Provide the [x, y] coordinate of the cell's center where the given text is located.  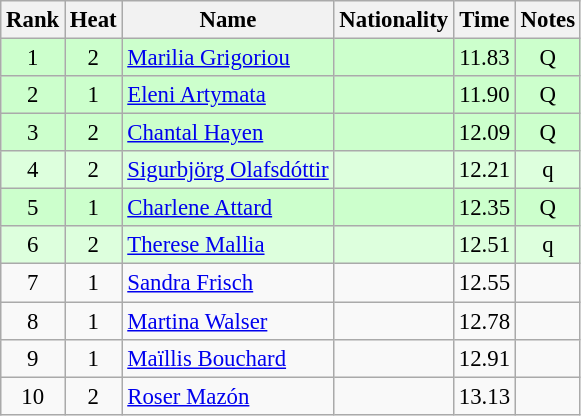
12.21 [484, 170]
6 [33, 245]
Sandra Frisch [228, 283]
11.90 [484, 95]
Notes [548, 20]
12.51 [484, 245]
Eleni Artymata [228, 95]
Name [228, 20]
Martina Walser [228, 321]
9 [33, 358]
Time [484, 20]
Charlene Attard [228, 208]
12.78 [484, 321]
7 [33, 283]
12.09 [484, 133]
3 [33, 133]
Chantal Hayen [228, 133]
11.83 [484, 58]
Sigurbjörg Olafsdóttir [228, 170]
4 [33, 170]
12.55 [484, 283]
Nationality [394, 20]
13.13 [484, 396]
5 [33, 208]
Therese Mallia [228, 245]
8 [33, 321]
Marilia Grigoriou [228, 58]
12.35 [484, 208]
Rank [33, 20]
12.91 [484, 358]
10 [33, 396]
Roser Mazón [228, 396]
Maïllis Bouchard [228, 358]
Heat [94, 20]
